Identify which cell holds the provided text, then report its (X, Y) central coordinate. 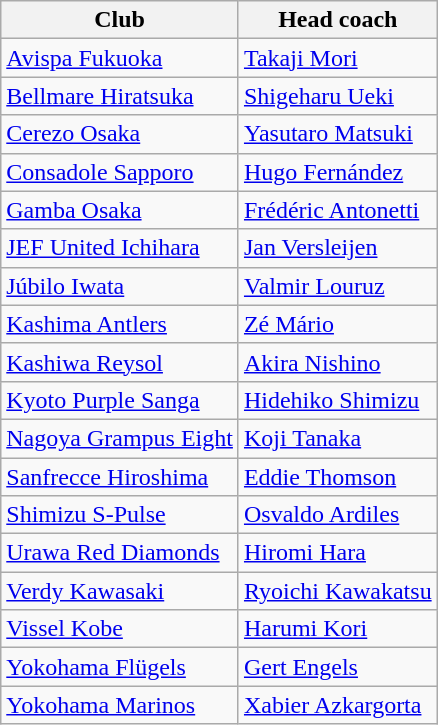
Kashima Antlers (120, 324)
Valmir Louruz (338, 286)
Yokohama Marinos (120, 705)
Nagoya Grampus Eight (120, 438)
Sanfrecce Hiroshima (120, 477)
Club (120, 20)
Zé Mário (338, 324)
Takaji Mori (338, 58)
Xabier Azkargorta (338, 705)
Júbilo Iwata (120, 286)
JEF United Ichihara (120, 248)
Yokohama Flügels (120, 667)
Shimizu S-Pulse (120, 515)
Vissel Kobe (120, 629)
Consadole Sapporo (120, 172)
Kyoto Purple Sanga (120, 400)
Jan Versleijen (338, 248)
Gamba Osaka (120, 210)
Osvaldo Ardiles (338, 515)
Bellmare Hiratsuka (120, 96)
Shigeharu Ueki (338, 96)
Koji Tanaka (338, 438)
Avispa Fukuoka (120, 58)
Hidehiko Shimizu (338, 400)
Head coach (338, 20)
Harumi Kori (338, 629)
Akira Nishino (338, 362)
Yasutaro Matsuki (338, 134)
Hiromi Hara (338, 553)
Urawa Red Diamonds (120, 553)
Hugo Fernández (338, 172)
Ryoichi Kawakatsu (338, 591)
Cerezo Osaka (120, 134)
Eddie Thomson (338, 477)
Kashiwa Reysol (120, 362)
Gert Engels (338, 667)
Frédéric Antonetti (338, 210)
Verdy Kawasaki (120, 591)
